From the cell containing the given text, extract its center point as (x, y) coordinate. 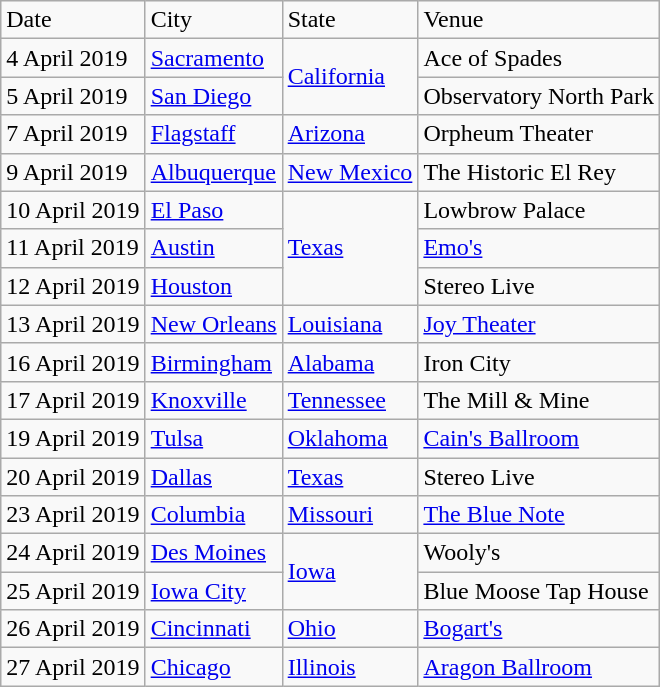
23 April 2019 (73, 515)
27 April 2019 (73, 667)
Lowbrow Palace (539, 210)
16 April 2019 (73, 362)
Aragon Ballroom (539, 667)
10 April 2019 (73, 210)
State (350, 20)
California (350, 77)
Observatory North Park (539, 96)
20 April 2019 (73, 477)
7 April 2019 (73, 134)
Birmingham (214, 362)
Des Moines (214, 553)
Iowa (350, 572)
Louisiana (350, 324)
New Mexico (350, 172)
Orpheum Theater (539, 134)
26 April 2019 (73, 629)
Cain's Ballroom (539, 438)
Knoxville (214, 400)
Ohio (350, 629)
Ace of Spades (539, 58)
The Blue Note (539, 515)
17 April 2019 (73, 400)
Dallas (214, 477)
Emo's (539, 248)
New Orleans (214, 324)
Bogart's (539, 629)
12 April 2019 (73, 286)
Columbia (214, 515)
Missouri (350, 515)
Tulsa (214, 438)
Blue Moose Tap House (539, 591)
Tennessee (350, 400)
Chicago (214, 667)
9 April 2019 (73, 172)
The Historic El Rey (539, 172)
San Diego (214, 96)
4 April 2019 (73, 58)
Oklahoma (350, 438)
Austin (214, 248)
Flagstaff (214, 134)
24 April 2019 (73, 553)
Albuquerque (214, 172)
Alabama (350, 362)
The Mill & Mine (539, 400)
25 April 2019 (73, 591)
Houston (214, 286)
5 April 2019 (73, 96)
Cincinnati (214, 629)
Sacramento (214, 58)
Date (73, 20)
El Paso (214, 210)
Iowa City (214, 591)
13 April 2019 (73, 324)
Arizona (350, 134)
11 April 2019 (73, 248)
19 April 2019 (73, 438)
Joy Theater (539, 324)
Wooly's (539, 553)
Illinois (350, 667)
City (214, 20)
Iron City (539, 362)
Venue (539, 20)
